Search for the cell housing the specified text and yield its (x, y) center coordinate. 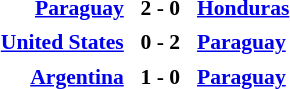
0 - 2 (160, 42)
